Detect which cell encompasses the target text, then output its (X, Y) center coordinate. 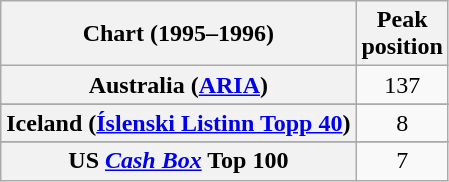
Peakposition (402, 34)
137 (402, 85)
US Cash Box Top 100 (178, 161)
Australia (ARIA) (178, 85)
7 (402, 161)
8 (402, 123)
Chart (1995–1996) (178, 34)
Iceland (Íslenski Listinn Topp 40) (178, 123)
